Capture the cell that displays the provided text and extract its [X, Y] central coordinate. 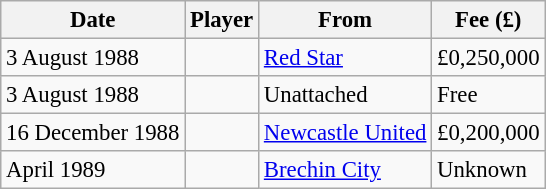
April 1989 [93, 170]
Unattached [346, 95]
Player [222, 20]
Red Star [346, 58]
Free [488, 95]
Unknown [488, 170]
Brechin City [346, 170]
From [346, 20]
Fee (£) [488, 20]
£0,250,000 [488, 58]
Newcastle United [346, 133]
16 December 1988 [93, 133]
£0,200,000 [488, 133]
Date [93, 20]
